Provide the [x, y] coordinate of the cell's center where the given text is located.  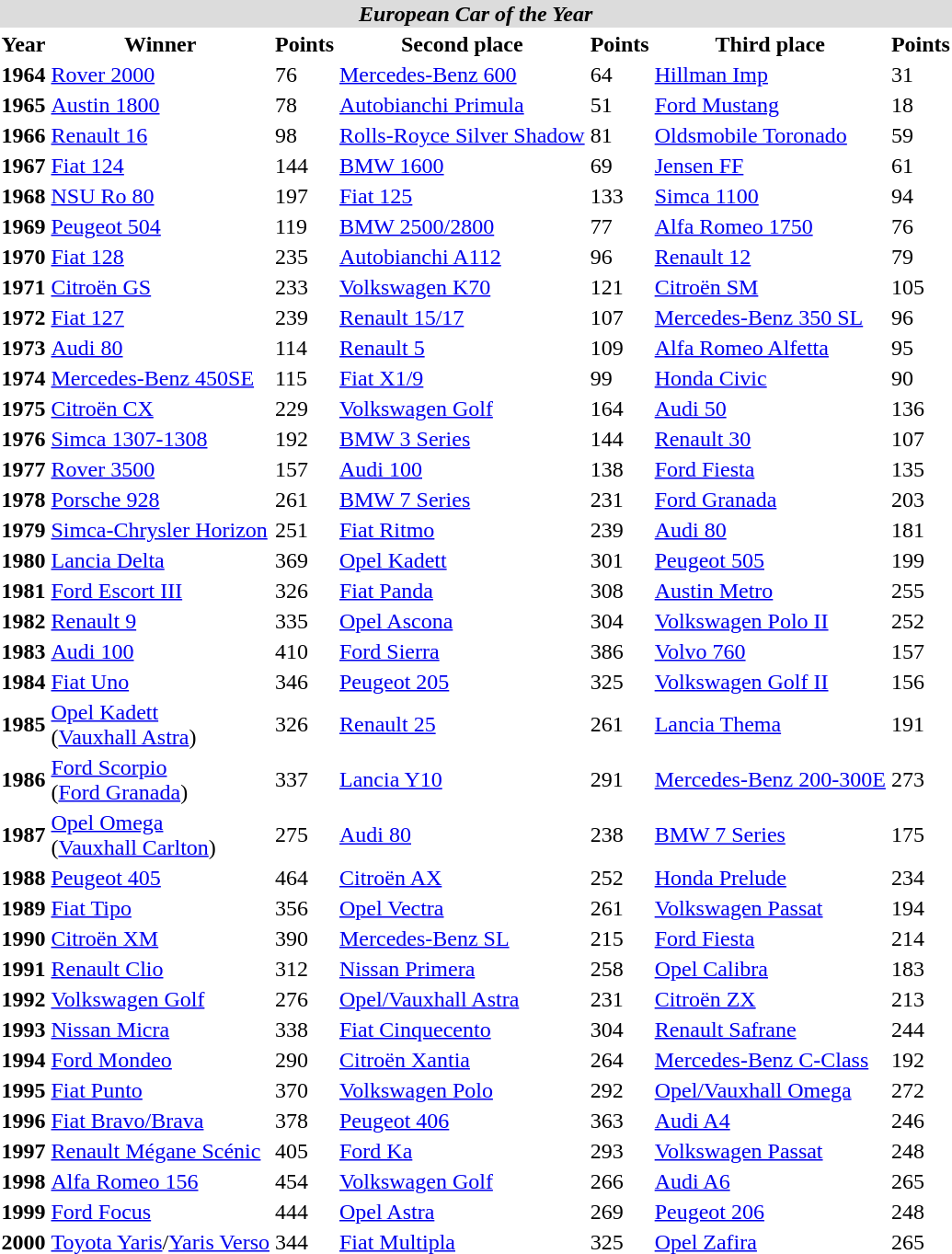
1982 [24, 621]
119 [304, 226]
114 [304, 348]
464 [304, 878]
444 [304, 1212]
273 [920, 780]
1975 [24, 408]
308 [620, 591]
Opel Vectra [463, 908]
405 [304, 1151]
Autobianchi Primula [463, 105]
Renault 5 [463, 348]
Volkswagen K70 [463, 287]
Peugeot 206 [770, 1212]
213 [920, 999]
301 [620, 560]
109 [620, 348]
325 [620, 682]
1996 [24, 1121]
1991 [24, 969]
Audi A6 [770, 1181]
Year [24, 44]
115 [304, 378]
Fiat 127 [160, 317]
81 [620, 135]
Volkswagen Polo II [770, 621]
1995 [24, 1090]
1977 [24, 469]
Lancia Y10 [463, 780]
Fiat Cinquecento [463, 1030]
Renault 25 [463, 725]
454 [304, 1181]
European Car of the Year [476, 14]
369 [304, 560]
Autobianchi A112 [463, 257]
292 [620, 1090]
Fiat Uno [160, 682]
1997 [24, 1151]
Porsche 928 [160, 500]
410 [304, 651]
181 [920, 530]
1965 [24, 105]
Ford Granada [770, 500]
197 [304, 196]
BMW 2500/2800 [463, 226]
Audi 50 [770, 408]
335 [304, 621]
255 [920, 591]
Citroën ZX [770, 999]
1998 [24, 1181]
1972 [24, 317]
Fiat X1/9 [463, 378]
135 [920, 469]
214 [920, 938]
258 [620, 969]
Renault Safrane [770, 1030]
Mercedes-Benz C-Class [770, 1060]
Renault Clio [160, 969]
Fiat Bravo/Brava [160, 1121]
Opel/Vauxhall Omega [770, 1090]
Mercedes-Benz SL [463, 938]
233 [304, 287]
275 [304, 835]
Ford Mondeo [160, 1060]
1986 [24, 780]
BMW 3 Series [463, 439]
175 [920, 835]
1987 [24, 835]
229 [304, 408]
77 [620, 226]
1993 [24, 1030]
31 [920, 75]
Citroën CX [160, 408]
1979 [24, 530]
269 [620, 1212]
Opel Kadett [463, 560]
199 [920, 560]
Fiat Tipo [160, 908]
272 [920, 1090]
Ford Ka [463, 1151]
Austin Metro [770, 591]
378 [304, 1121]
18 [920, 105]
356 [304, 908]
Opel Kadett(Vauxhall Astra) [160, 725]
Citroën Xantia [463, 1060]
264 [620, 1060]
Fiat Punto [160, 1090]
Peugeot 205 [463, 682]
64 [620, 75]
290 [304, 1060]
363 [620, 1121]
Ford Focus [160, 1212]
Simca 1307-1308 [160, 439]
1988 [24, 878]
156 [920, 682]
293 [620, 1151]
Ford Escort III [160, 591]
Citroën AX [463, 878]
79 [920, 257]
BMW 1600 [463, 166]
Opel Ascona [463, 621]
1978 [24, 500]
1964 [24, 75]
Alfa Romeo 156 [160, 1181]
1969 [24, 226]
99 [620, 378]
1973 [24, 348]
Honda Civic [770, 378]
215 [620, 938]
Ford Scorpio(Ford Granada) [160, 780]
Rover 2000 [160, 75]
Ford Mustang [770, 105]
Renault 30 [770, 439]
61 [920, 166]
Volkswagen Golf II [770, 682]
Second place [463, 44]
246 [920, 1121]
Simca-Chrysler Horizon [160, 530]
138 [620, 469]
183 [920, 969]
244 [920, 1030]
Audi A4 [770, 1121]
338 [304, 1030]
Hillman Imp [770, 75]
1990 [24, 938]
Nissan Micra [160, 1030]
1971 [24, 287]
Peugeot 505 [770, 560]
1981 [24, 591]
276 [304, 999]
Citroën XM [160, 938]
Fiat 128 [160, 257]
Fiat Panda [463, 591]
235 [304, 257]
Mercedes-Benz 350 SL [770, 317]
Opel Calibra [770, 969]
Mercedes-Benz 450SE [160, 378]
Rolls-Royce Silver Shadow [463, 135]
Alfa Romeo 1750 [770, 226]
Alfa Romeo Alfetta [770, 348]
98 [304, 135]
164 [620, 408]
370 [304, 1090]
Honda Prelude [770, 878]
Renault 16 [160, 135]
Jensen FF [770, 166]
Volvo 760 [770, 651]
194 [920, 908]
Rover 3500 [160, 469]
Mercedes-Benz 200-300E [770, 780]
Citroën SM [770, 287]
1985 [24, 725]
Simca 1100 [770, 196]
Mercedes-Benz 600 [463, 75]
NSU Ro 80 [160, 196]
Lancia Delta [160, 560]
1967 [24, 166]
94 [920, 196]
Nissan Primera [463, 969]
265 [920, 1181]
Opel/Vauxhall Astra [463, 999]
1976 [24, 439]
1970 [24, 257]
Peugeot 504 [160, 226]
337 [304, 780]
390 [304, 938]
266 [620, 1181]
251 [304, 530]
90 [920, 378]
51 [620, 105]
312 [304, 969]
121 [620, 287]
191 [920, 725]
105 [920, 287]
Renault 12 [770, 257]
1984 [24, 682]
203 [920, 500]
136 [920, 408]
291 [620, 780]
1983 [24, 651]
95 [920, 348]
59 [920, 135]
Renault 15/17 [463, 317]
Fiat Ritmo [463, 530]
Austin 1800 [160, 105]
Volkswagen Polo [463, 1090]
133 [620, 196]
238 [620, 835]
69 [620, 166]
1968 [24, 196]
1966 [24, 135]
1994 [24, 1060]
Peugeot 405 [160, 878]
Fiat 125 [463, 196]
Citroën GS [160, 287]
1999 [24, 1212]
Oldsmobile Toronado [770, 135]
Third place [770, 44]
78 [304, 105]
346 [304, 682]
386 [620, 651]
1992 [24, 999]
Ford Sierra [463, 651]
1980 [24, 560]
1989 [24, 908]
Opel Omega(Vauxhall Carlton) [160, 835]
1974 [24, 378]
Renault Mégane Scénic [160, 1151]
Winner [160, 44]
Fiat 124 [160, 166]
Lancia Thema [770, 725]
Renault 9 [160, 621]
Peugeot 406 [463, 1121]
Opel Astra [463, 1212]
234 [920, 878]
